Find where the given text appears and provide that cell's center as [X, Y] coordinate. 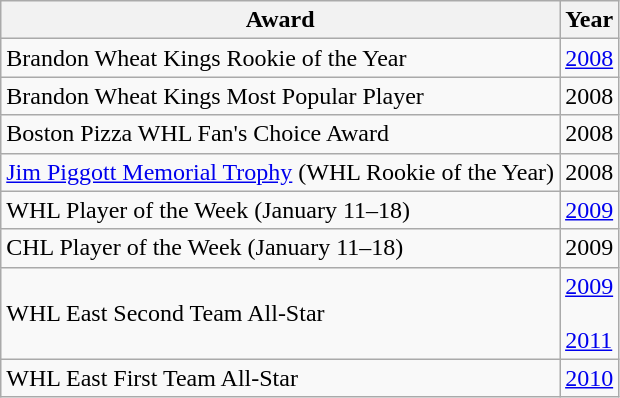
Year [590, 20]
Brandon Wheat Kings Rookie of the Year [280, 58]
Jim Piggott Memorial Trophy (WHL Rookie of the Year) [280, 172]
WHL Player of the Week (January 11–18) [280, 210]
WHL East First Team All-Star [280, 378]
Award [280, 20]
20092011 [590, 313]
Boston Pizza WHL Fan's Choice Award [280, 134]
2010 [590, 378]
CHL Player of the Week (January 11–18) [280, 248]
Brandon Wheat Kings Most Popular Player [280, 96]
WHL East Second Team All-Star [280, 313]
